Identify which cell holds the provided text, then report its [X, Y] central coordinate. 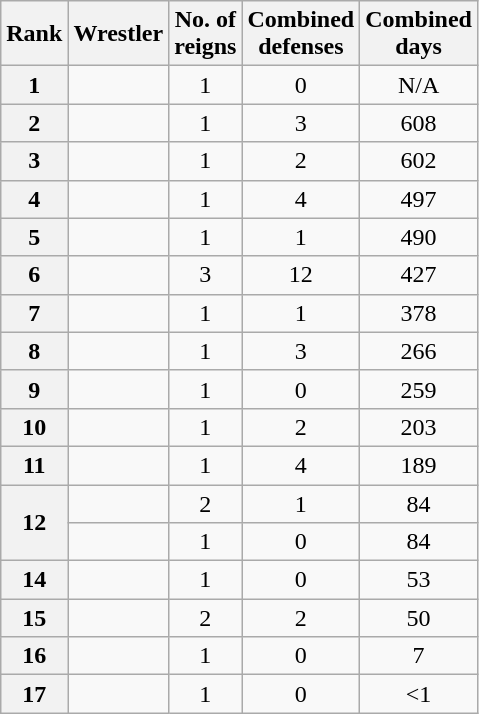
<1 [419, 694]
6 [34, 275]
497 [419, 199]
14 [34, 580]
17 [34, 694]
Wrestler [118, 34]
8 [34, 351]
490 [419, 237]
259 [419, 389]
10 [34, 427]
16 [34, 656]
189 [419, 465]
266 [419, 351]
608 [419, 123]
50 [419, 618]
11 [34, 465]
Combineddays [419, 34]
9 [34, 389]
Combineddefenses [301, 34]
Rank [34, 34]
378 [419, 313]
5 [34, 237]
602 [419, 161]
N/A [419, 85]
53 [419, 580]
15 [34, 618]
203 [419, 427]
427 [419, 275]
No. ofreigns [206, 34]
